Return (x, y) of the center of cell containing provided text 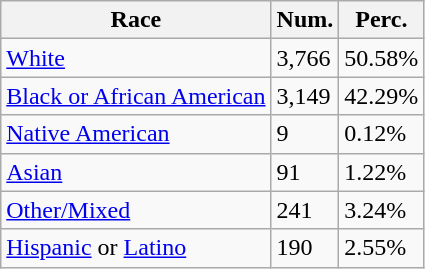
190 (305, 248)
50.58% (382, 58)
3,766 (305, 58)
1.22% (382, 172)
241 (305, 210)
Race (136, 20)
42.29% (382, 96)
Num. (305, 20)
Asian (136, 172)
0.12% (382, 134)
2.55% (382, 248)
Hispanic or Latino (136, 248)
Other/Mixed (136, 210)
3,149 (305, 96)
Native American (136, 134)
Perc. (382, 20)
Black or African American (136, 96)
3.24% (382, 210)
91 (305, 172)
White (136, 58)
9 (305, 134)
